Return [X, Y] of the center of cell containing provided text 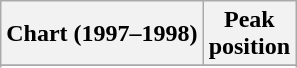
Peakposition [249, 34]
Chart (1997–1998) [102, 34]
